Detect which cell encompasses the target text, then output its (X, Y) center coordinate. 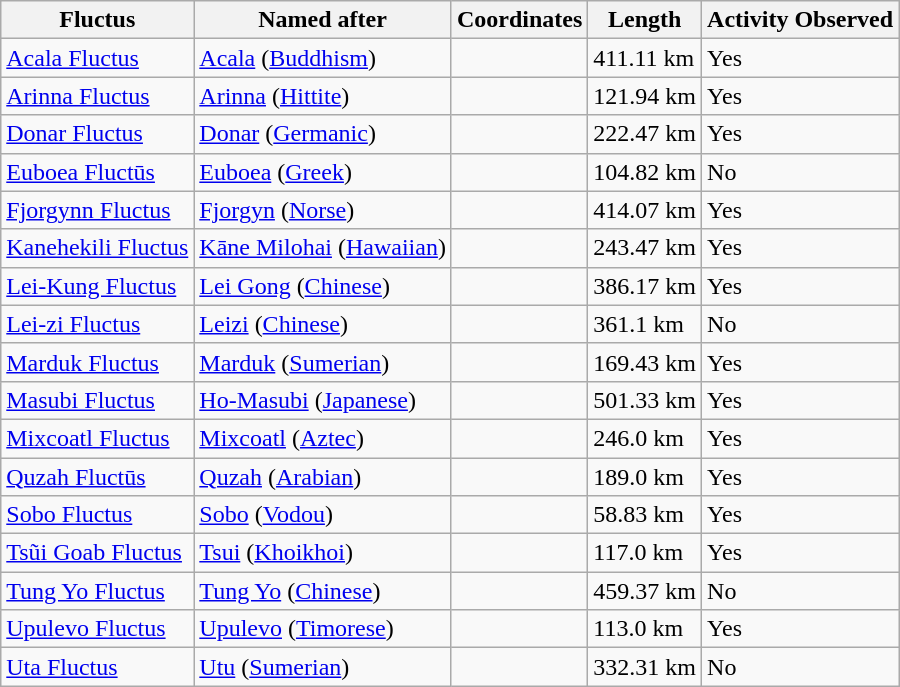
246.0 km (645, 438)
Activity Observed (800, 20)
Euboea (Greek) (323, 172)
Utu (Sumerian) (323, 667)
Lei-Kung Fluctus (98, 286)
Leizi (Chinese) (323, 324)
Marduk Fluctus (98, 362)
332.31 km (645, 667)
Sobo Fluctus (98, 515)
Quzah Fluctūs (98, 477)
Masubi Fluctus (98, 400)
58.83 km (645, 515)
Upulevo Fluctus (98, 629)
Acala Fluctus (98, 58)
Donar Fluctus (98, 134)
Coordinates (519, 20)
Lei-zi Fluctus (98, 324)
243.47 km (645, 248)
Kanehekili Fluctus (98, 248)
Upulevo (Timorese) (323, 629)
Kāne Milohai (Hawaiian) (323, 248)
Arinna (Hittite) (323, 96)
Uta Fluctus (98, 667)
Arinna Fluctus (98, 96)
Tung Yo (Chinese) (323, 591)
Tsui (Khoikhoi) (323, 553)
Ho-Masubi (Japanese) (323, 400)
411.11 km (645, 58)
Lei Gong (Chinese) (323, 286)
104.82 km (645, 172)
121.94 km (645, 96)
Quzah (Arabian) (323, 477)
Donar (Germanic) (323, 134)
Euboea Fluctūs (98, 172)
Marduk (Sumerian) (323, 362)
501.33 km (645, 400)
414.07 km (645, 210)
Fjorgyn (Norse) (323, 210)
Mixcoatl (Aztec) (323, 438)
Sobo (Vodou) (323, 515)
222.47 km (645, 134)
Length (645, 20)
169.43 km (645, 362)
117.0 km (645, 553)
113.0 km (645, 629)
Fjorgynn Fluctus (98, 210)
Tung Yo Fluctus (98, 591)
Tsũi Goab Fluctus (98, 553)
361.1 km (645, 324)
189.0 km (645, 477)
Fluctus (98, 20)
386.17 km (645, 286)
Mixcoatl Fluctus (98, 438)
Named after (323, 20)
459.37 km (645, 591)
Acala (Buddhism) (323, 58)
